Identify which cell holds the provided text, then report its [X, Y] central coordinate. 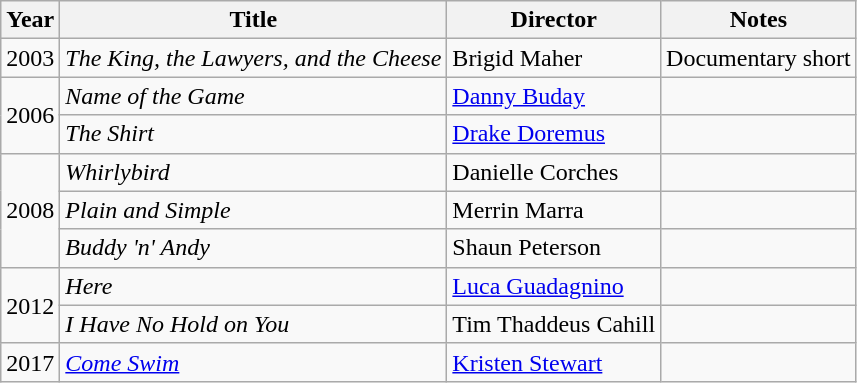
Merrin Marra [554, 210]
Tim Thaddeus Cahill [554, 324]
Whirlybird [254, 172]
Year [30, 20]
2012 [30, 305]
Name of the Game [254, 96]
Here [254, 286]
Title [254, 20]
2003 [30, 58]
The Shirt [254, 134]
Buddy 'n' Andy [254, 248]
I Have No Hold on You [254, 324]
Brigid Maher [554, 58]
Kristen Stewart [554, 362]
Luca Guadagnino [554, 286]
Notes [759, 20]
2006 [30, 115]
Director [554, 20]
Drake Doremus [554, 134]
Documentary short [759, 58]
Come Swim [254, 362]
Danny Buday [554, 96]
2008 [30, 210]
The King, the Lawyers, and the Cheese [254, 58]
Danielle Corches [554, 172]
Plain and Simple [254, 210]
2017 [30, 362]
Shaun Peterson [554, 248]
